Find where the given text appears and provide that cell's center as [X, Y] coordinate. 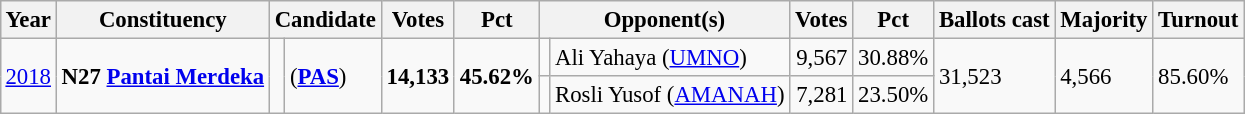
Constituency [162, 20]
Candidate [325, 20]
Rosli Yusof (AMANAH) [670, 95]
45.62% [496, 76]
Year [28, 20]
4,566 [1104, 76]
9,567 [822, 57]
Ali Yahaya (UMNO) [670, 57]
Opponent(s) [664, 20]
85.60% [1198, 76]
2018 [28, 76]
N27 Pantai Merdeka [162, 76]
31,523 [994, 76]
14,133 [418, 76]
Majority [1104, 20]
7,281 [822, 95]
23.50% [894, 95]
(PAS) [334, 76]
Ballots cast [994, 20]
30.88% [894, 57]
Turnout [1198, 20]
